For the text-containing cell, return its midpoint in [X, Y] coordinate format. 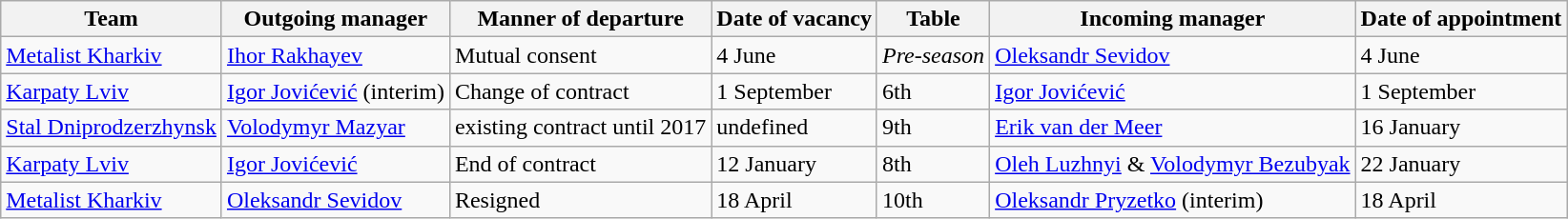
6th [933, 91]
8th [933, 164]
10th [933, 200]
Mutual consent [580, 55]
End of contract [580, 164]
Pre-season [933, 55]
Igor Jovićević (interim) [336, 91]
12 January [794, 164]
Stal Dniprodzerzhynsk [112, 128]
Manner of departure [580, 19]
Team [112, 19]
Table [933, 19]
Date of appointment [1461, 19]
Ihor Rakhayev [336, 55]
Oleh Luzhnyi & Volodymyr Bezubyak [1173, 164]
Change of contract [580, 91]
Incoming manager [1173, 19]
Volodymyr Mazyar [336, 128]
Date of vacancy [794, 19]
Resigned [580, 200]
9th [933, 128]
existing contract until 2017 [580, 128]
22 January [1461, 164]
undefined [794, 128]
16 January [1461, 128]
Erik van der Meer [1173, 128]
Outgoing manager [336, 19]
Oleksandr Pryzetko (interim) [1173, 200]
